For the text-containing cell, return its midpoint in [X, Y] coordinate format. 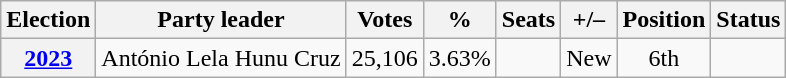
New [589, 58]
Seats [528, 20]
Status [748, 20]
2023 [48, 58]
3.63% [460, 58]
% [460, 20]
António Lela Hunu Cruz [221, 58]
Party leader [221, 20]
6th [664, 58]
Position [664, 20]
+/– [589, 20]
25,106 [384, 58]
Votes [384, 20]
Election [48, 20]
